Identify which cell holds the provided text, then report its [X, Y] central coordinate. 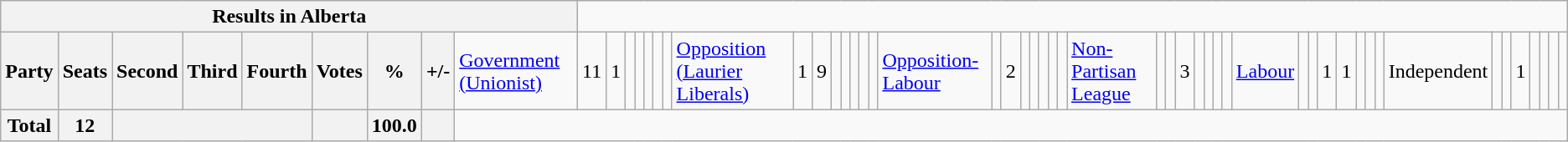
12 [85, 125]
Second [147, 71]
+/- [437, 71]
Party [29, 71]
Opposition (Laurier Liberals) [732, 71]
Independent [1438, 71]
Labour [1265, 71]
Opposition-Labour [935, 71]
9 [823, 71]
% [394, 71]
Total [29, 125]
11 [592, 71]
Non-Partisan League [1112, 71]
2 [1010, 71]
100.0 [394, 125]
3 [1184, 71]
Seats [85, 71]
Government (Unionist) [516, 71]
Third [213, 71]
Fourth [276, 71]
Votes [339, 71]
Results in Alberta [290, 17]
